Locate the cell with the specified text and output its (x, y) center coordinate. 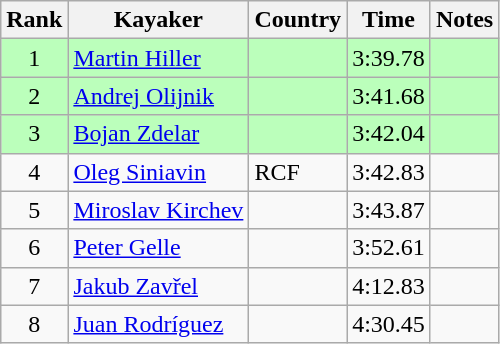
4:12.83 (389, 286)
2 (34, 96)
3:52.61 (389, 248)
RCF (298, 172)
Rank (34, 20)
3:42.83 (389, 172)
Jakub Zavřel (158, 286)
3:42.04 (389, 134)
8 (34, 324)
4 (34, 172)
Country (298, 20)
3:39.78 (389, 58)
Peter Gelle (158, 248)
Oleg Siniavin (158, 172)
Time (389, 20)
Juan Rodríguez (158, 324)
1 (34, 58)
4:30.45 (389, 324)
3 (34, 134)
Martin Hiller (158, 58)
6 (34, 248)
3:43.87 (389, 210)
3:41.68 (389, 96)
Kayaker (158, 20)
Andrej Olijnik (158, 96)
Notes (464, 20)
5 (34, 210)
Bojan Zdelar (158, 134)
Miroslav Kirchev (158, 210)
7 (34, 286)
